Return the (x, y) coordinate for the center point of the cell that contains the specified text.  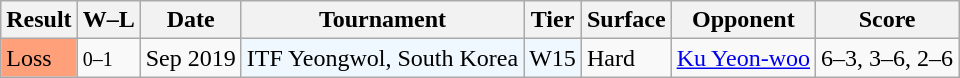
Date (190, 20)
Tournament (382, 20)
ITF Yeongwol, South Korea (382, 58)
Tier (553, 20)
Result (39, 20)
6–3, 3–6, 2–6 (888, 58)
0–1 (108, 58)
Score (888, 20)
Surface (626, 20)
Opponent (743, 20)
W–L (108, 20)
Sep 2019 (190, 58)
Loss (39, 58)
Hard (626, 58)
Ku Yeon-woo (743, 58)
W15 (553, 58)
